Scan for the cell matching the given text and deliver its (X, Y) coordinate at center. 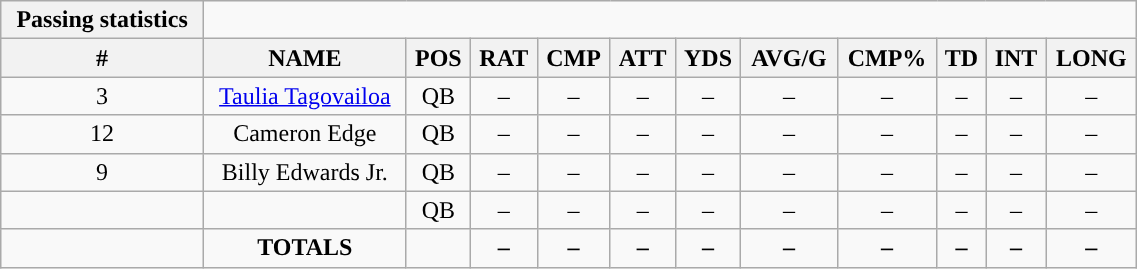
LONG (1092, 58)
ATT (642, 58)
CMP% (887, 58)
12 (102, 134)
Billy Edwards Jr. (304, 172)
CMP (574, 58)
Cameron Edge (304, 134)
RAT (504, 58)
NAME (304, 58)
TD (962, 58)
# (102, 58)
3 (102, 96)
9 (102, 172)
POS (438, 58)
AVG/G (789, 58)
TOTALS (304, 248)
Passing statistics (102, 20)
INT (1016, 58)
Taulia Tagovailoa (304, 96)
YDS (708, 58)
